Provide the (X, Y) coordinate of the cell's center where the given text is located.  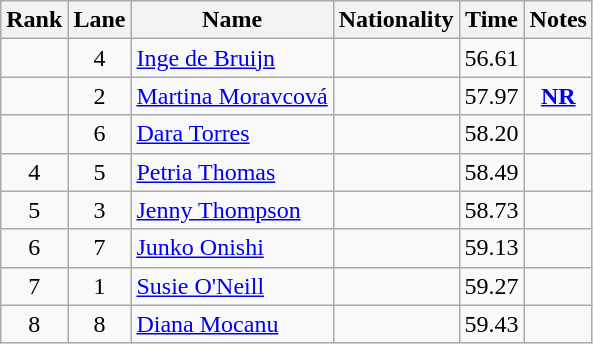
Dara Torres (232, 134)
Rank (34, 20)
Inge de Bruijn (232, 58)
Name (232, 20)
1 (100, 286)
Susie O'Neill (232, 286)
59.43 (492, 324)
Time (492, 20)
58.49 (492, 172)
NR (558, 96)
Martina Moravcová (232, 96)
Petria Thomas (232, 172)
3 (100, 210)
58.20 (492, 134)
56.61 (492, 58)
Diana Mocanu (232, 324)
Notes (558, 20)
2 (100, 96)
Junko Onishi (232, 248)
Nationality (396, 20)
59.13 (492, 248)
58.73 (492, 210)
Jenny Thompson (232, 210)
57.97 (492, 96)
59.27 (492, 286)
Lane (100, 20)
